Find where the given text appears and provide that cell's center as (X, Y) coordinate. 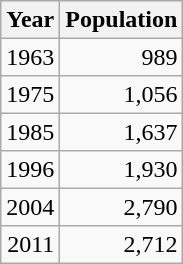
2011 (30, 244)
1,930 (122, 170)
1975 (30, 94)
1963 (30, 56)
2,712 (122, 244)
1996 (30, 170)
989 (122, 56)
2,790 (122, 206)
1985 (30, 132)
1,637 (122, 132)
Year (30, 20)
1,056 (122, 94)
Population (122, 20)
2004 (30, 206)
